From the cell containing the given text, extract its center point as [X, Y] coordinate. 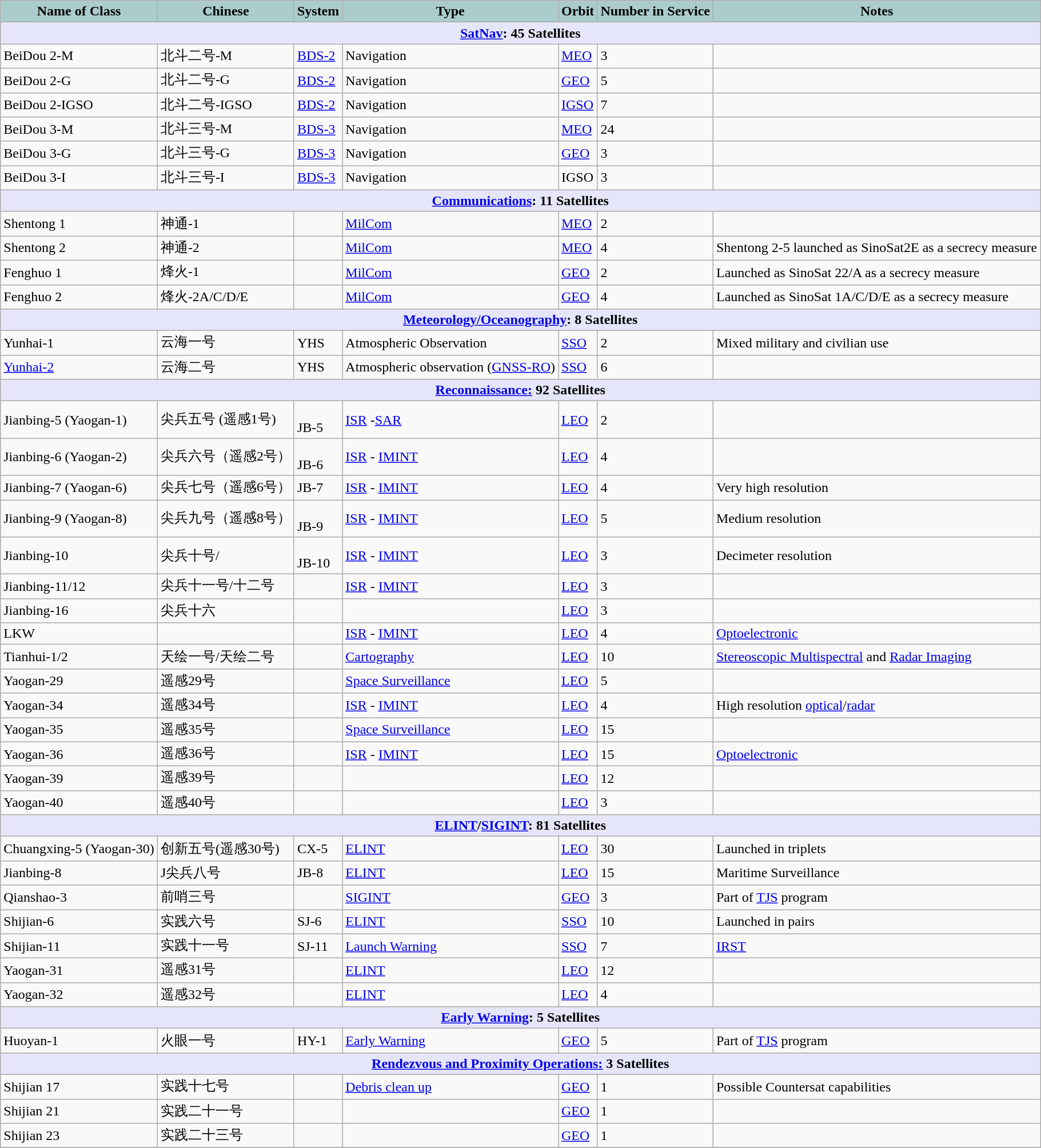
实践二十三号 [225, 1136]
Yaogan-29 [79, 681]
JB-10 [318, 555]
BeiDou 3-M [79, 129]
30 [655, 849]
Yaogan-35 [79, 730]
HY-1 [318, 1041]
JB-9 [318, 518]
烽火-2A/C/D/E [225, 297]
Shijian-6 [79, 922]
BeiDou 3-G [79, 153]
Shijian 23 [79, 1136]
ISR -SAR [450, 419]
IRST [876, 946]
Early Warning [450, 1041]
前哨三号 [225, 897]
JB-5 [318, 419]
BeiDou 2-G [79, 80]
实践十一号 [225, 946]
神通-1 [225, 224]
遥感39号 [225, 778]
Launched in triplets [876, 849]
Fenghuo 2 [79, 297]
Cartography [450, 657]
天绘一号/天绘二号 [225, 657]
遥感40号 [225, 802]
尖兵七号（遥感6号） [225, 488]
烽火-1 [225, 272]
Yaogan-34 [79, 705]
Jianbing-8 [79, 873]
Shentong 2-5 launched as SinoSat2E as a secrecy measure [876, 248]
实践六号 [225, 922]
尖兵六号（遥感2号） [225, 457]
Type [450, 11]
ELINT/SIGINT: 81 Satellites [520, 826]
Stereoscopic Multispectral and Radar Imaging [876, 657]
北斗二号-G [225, 80]
Maritime Surveillance [876, 873]
Orbit [577, 11]
北斗三号-M [225, 129]
Huoyan-1 [79, 1041]
Yaogan-39 [79, 778]
云海一号 [225, 343]
Jianbing-11/12 [79, 586]
SatNav: 45 Satellites [520, 33]
尖兵十号/ [225, 555]
JB-7 [318, 488]
SJ-6 [318, 922]
Rendezvous and Proximity Operations: 3 Satellites [520, 1063]
Chinese [225, 11]
SIGINT [450, 897]
Early Warning: 5 Satellites [520, 1018]
Shentong 1 [79, 224]
Communications: 11 Satellites [520, 201]
BeiDou 3-I [79, 178]
Shijian 17 [79, 1087]
Atmospheric observation (GNSS-RO) [450, 367]
24 [655, 129]
High resolution optical/radar [876, 705]
北斗二号-M [225, 56]
Shijian 21 [79, 1111]
遥感32号 [225, 994]
Shentong 2 [79, 248]
北斗三号-G [225, 153]
Yaogan-32 [79, 994]
Launched as SinoSat 22/A as a secrecy measure [876, 272]
Jianbing-5 (Yaogan-1) [79, 419]
Number in Service [655, 11]
Fenghuo 1 [79, 272]
北斗三号-I [225, 178]
火眼一号 [225, 1041]
Reconnaissance: 92 Satellites [520, 390]
CX-5 [318, 849]
6 [655, 367]
LKW [79, 634]
Meteorology/Oceanography: 8 Satellites [520, 320]
BeiDou 2-IGSO [79, 105]
Jianbing-6 (Yaogan-2) [79, 457]
Launch Warning [450, 946]
遥感31号 [225, 970]
遥感35号 [225, 730]
遥感34号 [225, 705]
System [318, 11]
Jianbing-16 [79, 610]
Very high resolution [876, 488]
Mixed military and civilian use [876, 343]
创新五号(遥感30号) [225, 849]
Chuangxing-5 (Yaogan-30) [79, 849]
神通-2 [225, 248]
实践二十一号 [225, 1111]
Qianshao-3 [79, 897]
尖兵十六 [225, 610]
Tianhui-1/2 [79, 657]
云海二号 [225, 367]
Notes [876, 11]
实践十七号 [225, 1087]
Launched as SinoSat 1A/C/D/E as a secrecy measure [876, 297]
JB-6 [318, 457]
J尖兵八号 [225, 873]
Atmospheric Observation [450, 343]
Yaogan-31 [79, 970]
Debris clean up [450, 1087]
BeiDou 2-M [79, 56]
Jianbing-7 (Yaogan-6) [79, 488]
Shijian-11 [79, 946]
Yaogan-36 [79, 754]
北斗二号-IGSO [225, 105]
Possible Countersat capabilities [876, 1087]
Jianbing-10 [79, 555]
Launched in pairs [876, 922]
Decimeter resolution [876, 555]
Yunhai-1 [79, 343]
遥感29号 [225, 681]
遥感36号 [225, 754]
尖兵九号（遥感8号） [225, 518]
Yunhai-2 [79, 367]
Yaogan-40 [79, 802]
Medium resolution [876, 518]
尖兵五号 (遥感1号) [225, 419]
Jianbing-9 (Yaogan-8) [79, 518]
尖兵十一号/十二号 [225, 586]
Name of Class [79, 11]
JB-8 [318, 873]
SJ-11 [318, 946]
